Capture the cell that displays the provided text and extract its [x, y] central coordinate. 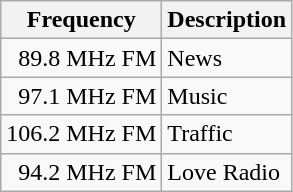
94.2 MHz FM [82, 172]
Music [227, 96]
Love Radio [227, 172]
Description [227, 20]
Frequency [82, 20]
97.1 MHz FM [82, 96]
106.2 MHz FM [82, 134]
News [227, 58]
89.8 MHz FM [82, 58]
Traffic [227, 134]
